Detect which cell encompasses the target text, then output its (x, y) center coordinate. 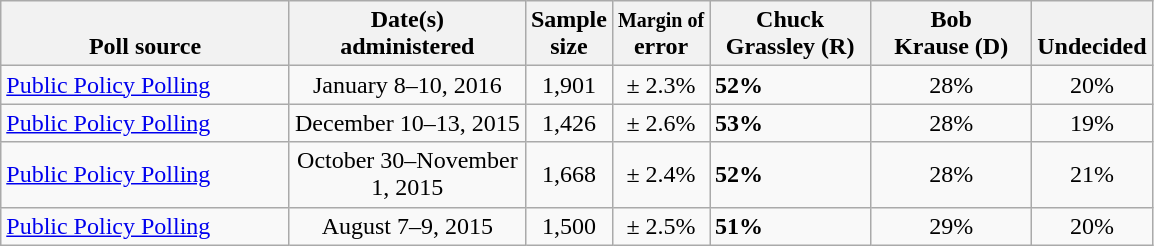
Undecided (1092, 34)
Date(s)administered (407, 34)
ChuckGrassley (R) (790, 34)
1,500 (568, 226)
± 2.4% (660, 174)
1,426 (568, 123)
BobKrause (D) (952, 34)
53% (790, 123)
1,668 (568, 174)
Samplesize (568, 34)
August 7–9, 2015 (407, 226)
± 2.3% (660, 85)
21% (1092, 174)
October 30–November 1, 2015 (407, 174)
29% (952, 226)
± 2.6% (660, 123)
Poll source (146, 34)
January 8–10, 2016 (407, 85)
Margin oferror (660, 34)
December 10–13, 2015 (407, 123)
19% (1092, 123)
± 2.5% (660, 226)
1,901 (568, 85)
51% (790, 226)
